Detect which cell encompasses the target text, then output its [X, Y] center coordinate. 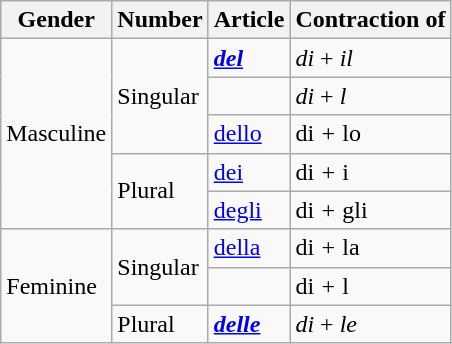
dei [249, 172]
Masculine [56, 134]
Contraction of [370, 20]
Article [249, 20]
Gender [56, 20]
Number [160, 20]
di + il [370, 58]
di + i [370, 172]
di + la [370, 248]
del [249, 58]
Feminine [56, 286]
dello [249, 134]
di + le [370, 324]
delle [249, 324]
di + gli [370, 210]
degli [249, 210]
di + lo [370, 134]
della [249, 248]
